Scan for the cell matching the given text and deliver its (x, y) coordinate at center. 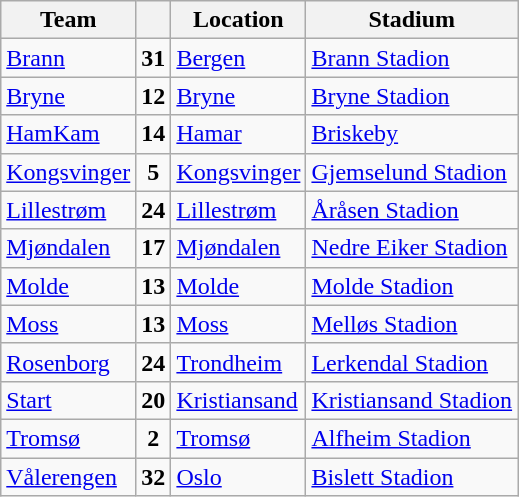
Vålerengen (68, 477)
Trondheim (238, 362)
Melløs Stadion (412, 324)
32 (154, 477)
Hamar (238, 134)
Oslo (238, 477)
Alfheim Stadion (412, 438)
Kristiansand Stadion (412, 400)
17 (154, 248)
Bergen (238, 58)
Molde Stadion (412, 286)
12 (154, 96)
Lerkendal Stadion (412, 362)
Location (238, 20)
Stadium (412, 20)
5 (154, 172)
Rosenborg (68, 362)
Briskeby (412, 134)
Brann Stadion (412, 58)
31 (154, 58)
Bryne Stadion (412, 96)
Kristiansand (238, 400)
Brann (68, 58)
Team (68, 20)
Bislett Stadion (412, 477)
14 (154, 134)
2 (154, 438)
Åråsen Stadion (412, 210)
Nedre Eiker Stadion (412, 248)
Gjemselund Stadion (412, 172)
20 (154, 400)
HamKam (68, 134)
Start (68, 400)
